Scan for the cell matching the given text and deliver its (x, y) coordinate at center. 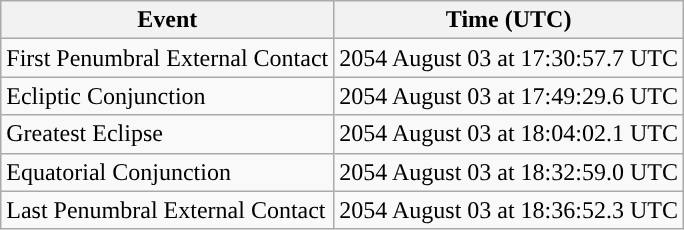
Ecliptic Conjunction (168, 96)
First Penumbral External Contact (168, 58)
Last Penumbral External Contact (168, 210)
Equatorial Conjunction (168, 172)
2054 August 03 at 18:04:02.1 UTC (509, 134)
2054 August 03 at 18:36:52.3 UTC (509, 210)
2054 August 03 at 17:30:57.7 UTC (509, 58)
Greatest Eclipse (168, 134)
Time (UTC) (509, 20)
2054 August 03 at 18:32:59.0 UTC (509, 172)
Event (168, 20)
2054 August 03 at 17:49:29.6 UTC (509, 96)
